For the text-containing cell, return its midpoint in [x, y] coordinate format. 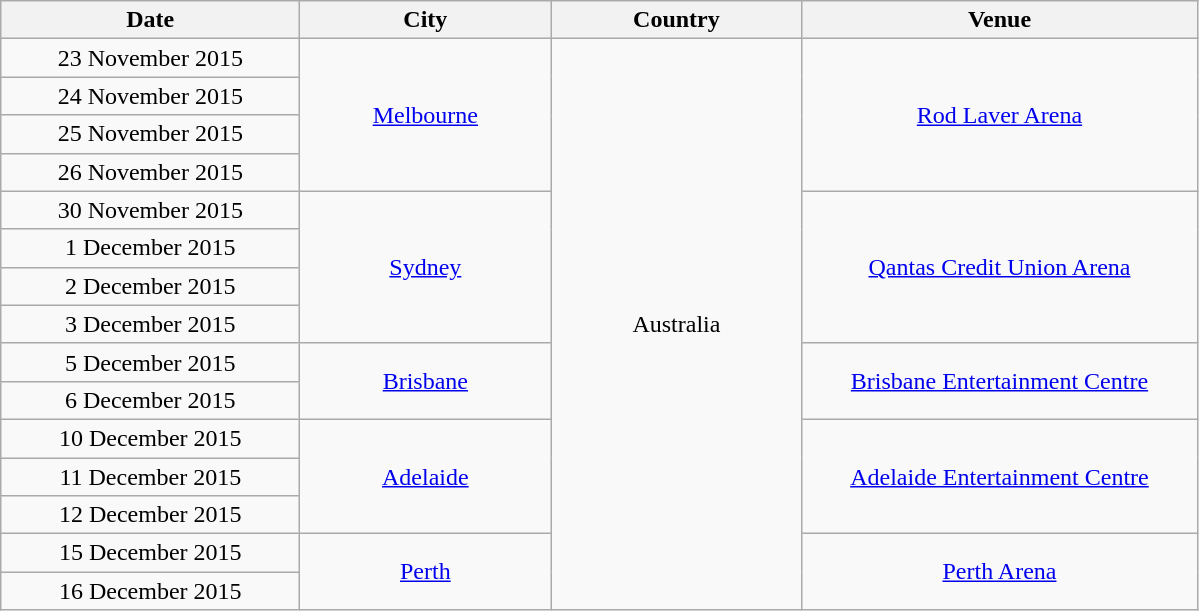
11 December 2015 [150, 477]
Perth [426, 572]
Venue [1000, 20]
24 November 2015 [150, 96]
5 December 2015 [150, 362]
15 December 2015 [150, 553]
3 December 2015 [150, 324]
26 November 2015 [150, 172]
12 December 2015 [150, 515]
10 December 2015 [150, 438]
Country [676, 20]
Rod Laver Arena [1000, 115]
Melbourne [426, 115]
City [426, 20]
Brisbane [426, 381]
Perth Arena [1000, 572]
6 December 2015 [150, 400]
2 December 2015 [150, 286]
Australia [676, 324]
25 November 2015 [150, 134]
30 November 2015 [150, 210]
Adelaide [426, 476]
Date [150, 20]
Adelaide Entertainment Centre [1000, 476]
Sydney [426, 267]
Brisbane Entertainment Centre [1000, 381]
23 November 2015 [150, 58]
16 December 2015 [150, 591]
1 December 2015 [150, 248]
Qantas Credit Union Arena [1000, 267]
